Return [X, Y] of the center of cell containing provided text 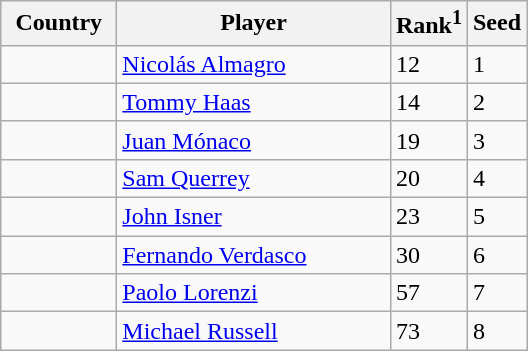
John Isner [254, 217]
6 [496, 255]
12 [428, 64]
4 [496, 178]
Rank1 [428, 24]
30 [428, 255]
Country [59, 24]
3 [496, 140]
7 [496, 293]
Sam Querrey [254, 178]
1 [496, 64]
73 [428, 331]
Nicolás Almagro [254, 64]
19 [428, 140]
57 [428, 293]
Michael Russell [254, 331]
8 [496, 331]
14 [428, 102]
Seed [496, 24]
23 [428, 217]
Paolo Lorenzi [254, 293]
5 [496, 217]
2 [496, 102]
Tommy Haas [254, 102]
Fernando Verdasco [254, 255]
Player [254, 24]
Juan Mónaco [254, 140]
20 [428, 178]
